Pinpoint the cell where the given text exists, returning its [X, Y] midpoint coordinate. 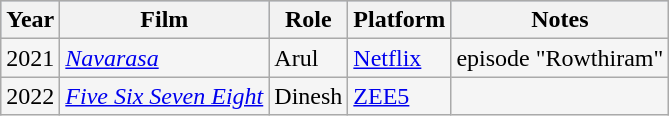
Five Six Seven Eight [164, 96]
Year [30, 20]
ZEE5 [400, 96]
Dinesh [308, 96]
Navarasa [164, 58]
Netflix [400, 58]
Role [308, 20]
Film [164, 20]
2021 [30, 58]
2022 [30, 96]
Arul [308, 58]
Notes [560, 20]
Platform [400, 20]
episode "Rowthiram" [560, 58]
